Locate the cell with the specified text and output its (x, y) center coordinate. 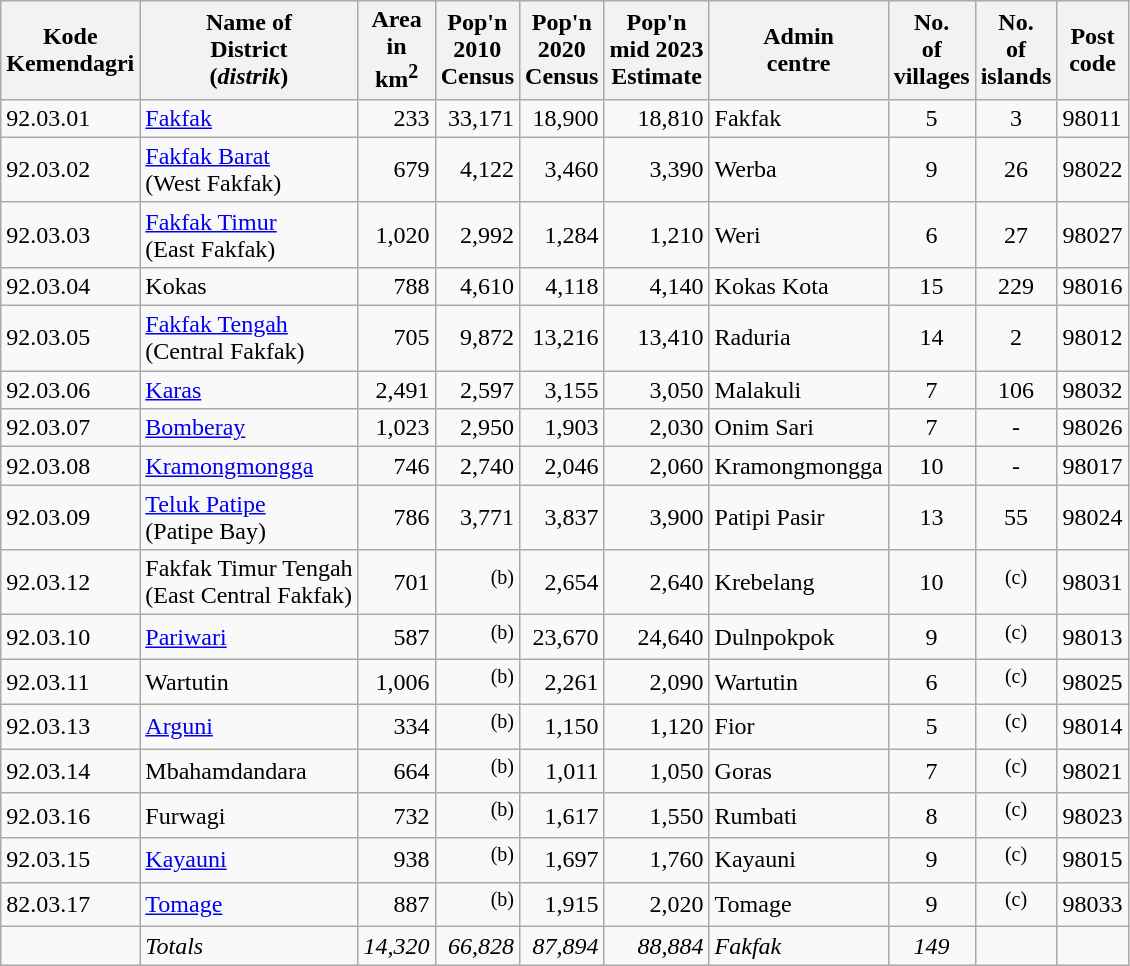
334 (396, 726)
Werba (798, 170)
2,640 (656, 582)
23,670 (562, 638)
2,046 (562, 466)
705 (396, 338)
14,320 (396, 946)
92.03.03 (70, 234)
66,828 (477, 946)
No.ofvillages (932, 50)
1,020 (396, 234)
92.03.09 (70, 518)
98031 (1092, 582)
Onim Sari (798, 428)
92.03.08 (70, 466)
18,810 (656, 118)
Goras (798, 772)
1,617 (562, 816)
1,006 (396, 682)
3,900 (656, 518)
2,090 (656, 682)
Malakuli (798, 390)
Mbahamdandara (249, 772)
92.03.16 (70, 816)
2,992 (477, 234)
4,140 (656, 286)
88,884 (656, 946)
149 (932, 946)
82.03.17 (70, 904)
3,771 (477, 518)
Karas (249, 390)
229 (1016, 286)
27 (1016, 234)
701 (396, 582)
1,023 (396, 428)
92.03.07 (70, 428)
1,120 (656, 726)
24,640 (656, 638)
2,020 (656, 904)
Teluk Patipe (Patipe Bay) (249, 518)
938 (396, 860)
92.03.14 (70, 772)
Fakfak Timur (East Fakfak) (249, 234)
679 (396, 170)
2,950 (477, 428)
106 (1016, 390)
98024 (1092, 518)
Kode Kemendagri (70, 50)
98026 (1092, 428)
98033 (1092, 904)
55 (1016, 518)
92.03.11 (70, 682)
2,030 (656, 428)
92.03.05 (70, 338)
98017 (1092, 466)
1,284 (562, 234)
Fior (798, 726)
8 (932, 816)
Postcode (1092, 50)
9,872 (477, 338)
13,216 (562, 338)
664 (396, 772)
Krebelang (798, 582)
2,491 (396, 390)
Pop'n 2020Census (562, 50)
Patipi Pasir (798, 518)
92.03.10 (70, 638)
92.03.13 (70, 726)
33,171 (477, 118)
Fakfak Tengah (Central Fakfak) (249, 338)
1,050 (656, 772)
98015 (1092, 860)
98022 (1092, 170)
Kokas (249, 286)
14 (932, 338)
4,118 (562, 286)
3,050 (656, 390)
788 (396, 286)
Bomberay (249, 428)
92.03.01 (70, 118)
98032 (1092, 390)
87,894 (562, 946)
2,654 (562, 582)
98014 (1092, 726)
98013 (1092, 638)
Fakfak Timur Tengah (East Central Fakfak) (249, 582)
3,390 (656, 170)
1,915 (562, 904)
2,740 (477, 466)
Furwagi (249, 816)
98016 (1092, 286)
2,261 (562, 682)
13 (932, 518)
98027 (1092, 234)
Admin centre (798, 50)
3 (1016, 118)
1,760 (656, 860)
587 (396, 638)
Dulnpokpok (798, 638)
15 (932, 286)
3,155 (562, 390)
26 (1016, 170)
18,900 (562, 118)
No.ofislands (1016, 50)
1,903 (562, 428)
1,150 (562, 726)
Pop'n 2010Census (477, 50)
Fakfak Barat (West Fakfak) (249, 170)
1,011 (562, 772)
98011 (1092, 118)
Name of District (distrik) (249, 50)
Totals (249, 946)
887 (396, 904)
92.03.15 (70, 860)
98012 (1092, 338)
786 (396, 518)
Pariwari (249, 638)
92.03.12 (70, 582)
233 (396, 118)
2 (1016, 338)
732 (396, 816)
98021 (1092, 772)
Areain km2 (396, 50)
1,210 (656, 234)
Arguni (249, 726)
3,460 (562, 170)
1,697 (562, 860)
Rumbati (798, 816)
98023 (1092, 816)
92.03.04 (70, 286)
Kokas Kota (798, 286)
92.03.02 (70, 170)
3,837 (562, 518)
4,610 (477, 286)
98025 (1092, 682)
2,597 (477, 390)
4,122 (477, 170)
Weri (798, 234)
1,550 (656, 816)
Pop'n mid 2023Estimate (656, 50)
13,410 (656, 338)
2,060 (656, 466)
Raduria (798, 338)
746 (396, 466)
92.03.06 (70, 390)
